Provide the [X, Y] coordinate of the cell's center where the given text is located.  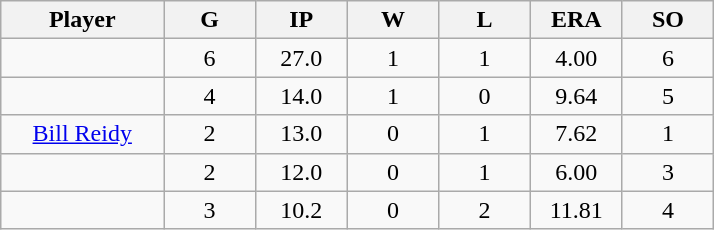
IP [301, 20]
27.0 [301, 58]
Bill Reidy [82, 134]
G [210, 20]
12.0 [301, 172]
ERA [576, 20]
6.00 [576, 172]
Player [82, 20]
14.0 [301, 96]
5 [668, 96]
4.00 [576, 58]
W [393, 20]
SO [668, 20]
L [485, 20]
9.64 [576, 96]
7.62 [576, 134]
11.81 [576, 210]
10.2 [301, 210]
13.0 [301, 134]
